Search for the cell housing the specified text and yield its [X, Y] center coordinate. 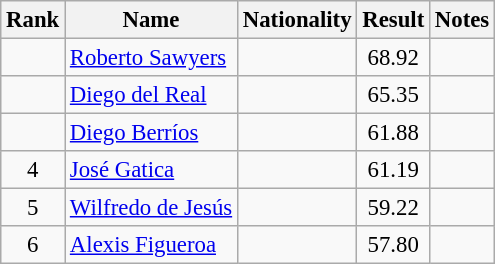
José Gatica [152, 170]
Alexis Figueroa [152, 245]
Diego del Real [152, 95]
6 [33, 245]
Diego Berríos [152, 133]
65.35 [394, 95]
61.19 [394, 170]
Name [152, 20]
68.92 [394, 58]
Wilfredo de Jesús [152, 208]
Roberto Sawyers [152, 58]
5 [33, 208]
59.22 [394, 208]
Nationality [296, 20]
Notes [462, 20]
Rank [33, 20]
61.88 [394, 133]
57.80 [394, 245]
4 [33, 170]
Result [394, 20]
